Search for the cell housing the specified text and yield its (x, y) center coordinate. 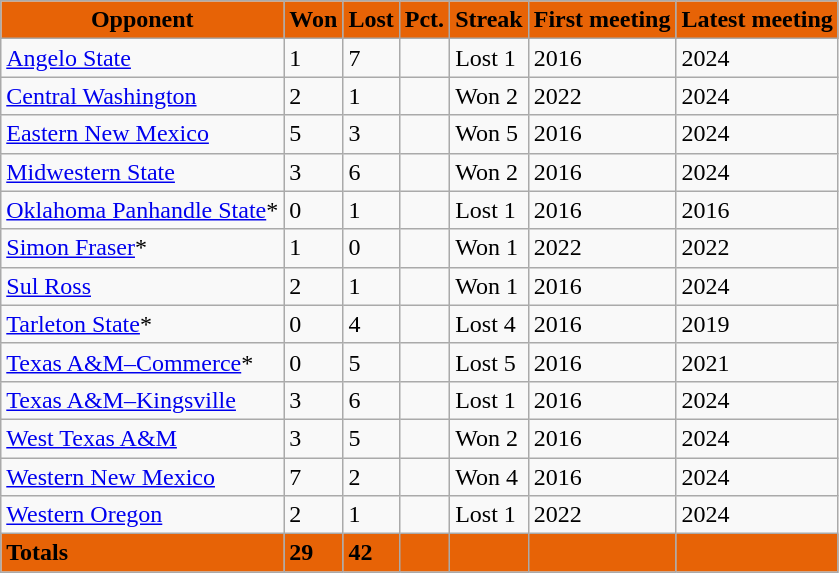
Eastern New Mexico (142, 134)
29 (314, 553)
Sul Ross (142, 286)
Won 5 (490, 134)
West Texas A&M (142, 438)
Midwestern State (142, 172)
4 (371, 324)
Lost 5 (490, 362)
First meeting (602, 20)
Angelo State (142, 58)
Lost (371, 20)
Latest meeting (757, 20)
2019 (757, 324)
Simon Fraser* (142, 248)
Pct. (424, 20)
Texas A&M–Kingsville (142, 400)
Won (314, 20)
Oklahoma Panhandle State* (142, 210)
Western Oregon (142, 515)
2021 (757, 362)
Western New Mexico (142, 477)
Totals (142, 553)
Tarleton State* (142, 324)
Opponent (142, 20)
Central Washington (142, 96)
Won 4 (490, 477)
Texas A&M–Commerce* (142, 362)
42 (371, 553)
Streak (490, 20)
Lost 4 (490, 324)
